For the text-containing cell, return its midpoint in (x, y) coordinate format. 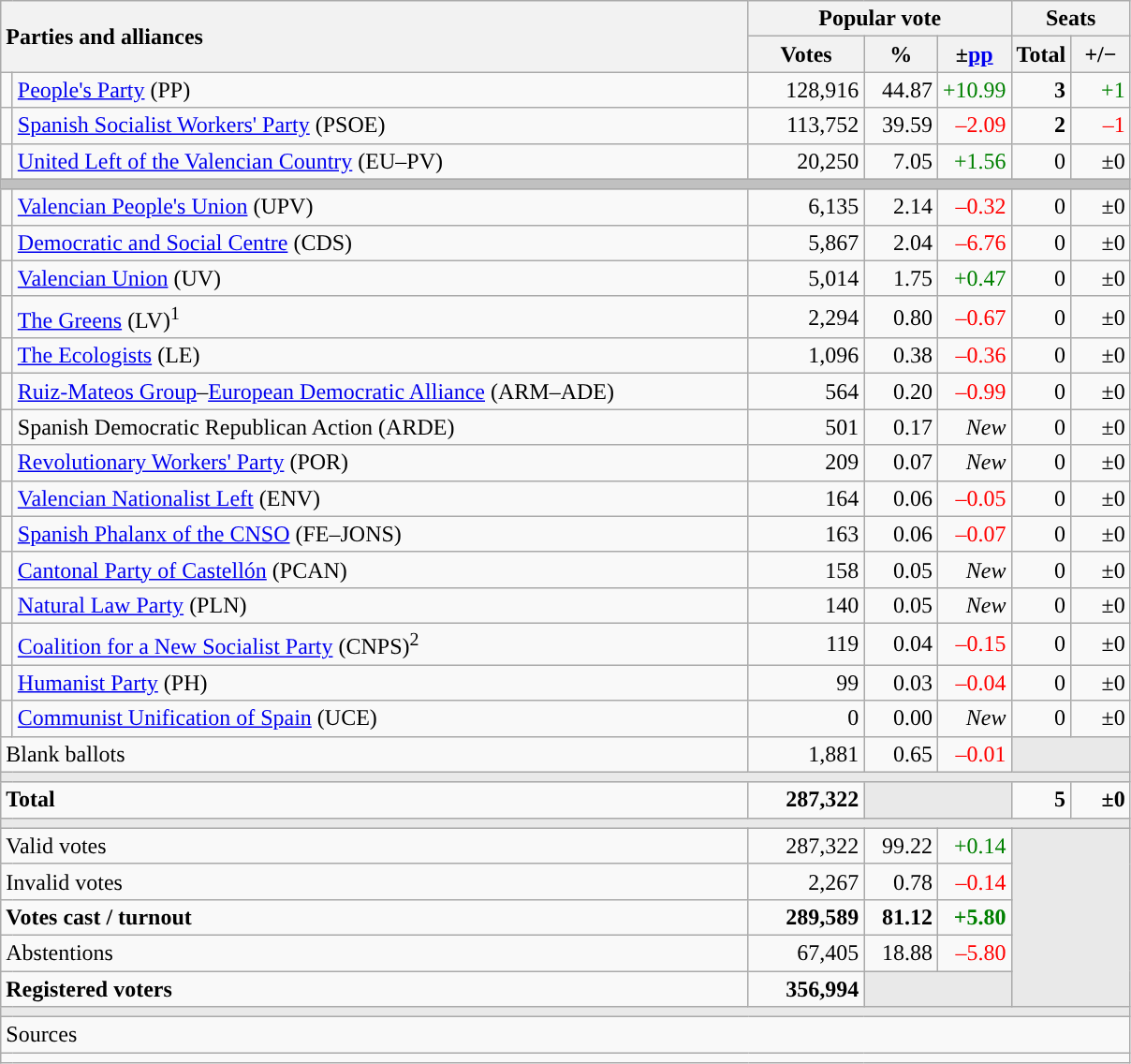
0.00 (901, 718)
164 (806, 498)
+10.99 (974, 90)
99 (806, 683)
2.04 (901, 243)
Popular vote (880, 19)
0.04 (901, 644)
–0.07 (974, 534)
Votes cast / turnout (375, 917)
Valencian Nationalist Left (ENV) (380, 498)
1,881 (806, 754)
Votes (806, 54)
2.14 (901, 207)
158 (806, 569)
0.38 (901, 356)
0.78 (901, 881)
–0.67 (974, 317)
Abstentions (375, 953)
+1.56 (974, 161)
–0.05 (974, 498)
5,867 (806, 243)
–0.04 (974, 683)
0.03 (901, 683)
+0.47 (974, 278)
0.80 (901, 317)
209 (806, 463)
People's Party (PP) (380, 90)
The Greens (LV)1 (380, 317)
–1 (1101, 126)
0.65 (901, 754)
Spanish Phalanx of the CNSO (FE–JONS) (380, 534)
+0.14 (974, 846)
356,994 (806, 989)
564 (806, 392)
140 (806, 605)
Blank ballots (375, 754)
Parties and alliances (375, 37)
Invalid votes (375, 881)
119 (806, 644)
Valencian People's Union (UPV) (380, 207)
Spanish Democratic Republican Action (ARDE) (380, 427)
–0.14 (974, 881)
–0.15 (974, 644)
20,250 (806, 161)
128,916 (806, 90)
–0.36 (974, 356)
Valencian Union (UV) (380, 278)
–5.80 (974, 953)
7.05 (901, 161)
Revolutionary Workers' Party (POR) (380, 463)
1.75 (901, 278)
5,014 (806, 278)
0.17 (901, 427)
3 (1041, 90)
5 (1041, 800)
Seats (1071, 19)
+5.80 (974, 917)
Humanist Party (PH) (380, 683)
–2.09 (974, 126)
–0.99 (974, 392)
2,294 (806, 317)
The Ecologists (LE) (380, 356)
+1 (1101, 90)
18.88 (901, 953)
+/− (1101, 54)
39.59 (901, 126)
501 (806, 427)
Sources (565, 1035)
Democratic and Social Centre (CDS) (380, 243)
67,405 (806, 953)
81.12 (901, 917)
±pp (974, 54)
289,589 (806, 917)
Ruiz-Mateos Group–European Democratic Alliance (ARM–ADE) (380, 392)
113,752 (806, 126)
Coalition for a New Socialist Party (CNPS)2 (380, 644)
99.22 (901, 846)
Communist Unification of Spain (UCE) (380, 718)
Spanish Socialist Workers' Party (PSOE) (380, 126)
% (901, 54)
163 (806, 534)
44.87 (901, 90)
Natural Law Party (PLN) (380, 605)
Registered voters (375, 989)
6,135 (806, 207)
United Left of the Valencian Country (EU–PV) (380, 161)
2 (1041, 126)
1,096 (806, 356)
0.20 (901, 392)
–6.76 (974, 243)
2,267 (806, 881)
0.07 (901, 463)
Cantonal Party of Castellón (PCAN) (380, 569)
–0.32 (974, 207)
–0.01 (974, 754)
Valid votes (375, 846)
